Scan for the cell matching the given text and deliver its (x, y) coordinate at center. 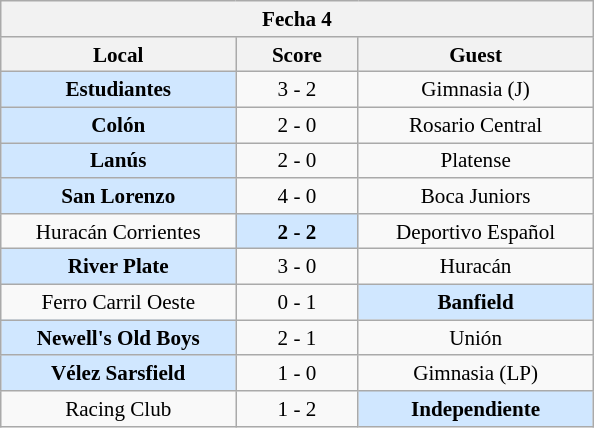
Fecha 4 (297, 18)
Local (118, 54)
Estudiantes (118, 90)
Boca Juniors (476, 196)
Score (297, 54)
Rosario Central (476, 124)
Huracán (476, 266)
1 - 2 (297, 408)
3 - 0 (297, 266)
Guest (476, 54)
Colón (118, 124)
Independiente (476, 408)
Gimnasia (LP) (476, 372)
Huracán Corrientes (118, 230)
Deportivo Español (476, 230)
River Plate (118, 266)
Platense (476, 160)
Lanús (118, 160)
Ferro Carril Oeste (118, 302)
Vélez Sarsfield (118, 372)
Banfield (476, 302)
4 - 0 (297, 196)
1 - 0 (297, 372)
Newell's Old Boys (118, 338)
0 - 1 (297, 302)
3 - 2 (297, 90)
2 - 2 (297, 230)
2 - 1 (297, 338)
San Lorenzo (118, 196)
Unión (476, 338)
Racing Club (118, 408)
Gimnasia (J) (476, 90)
